For the text-containing cell, return its midpoint in (X, Y) coordinate format. 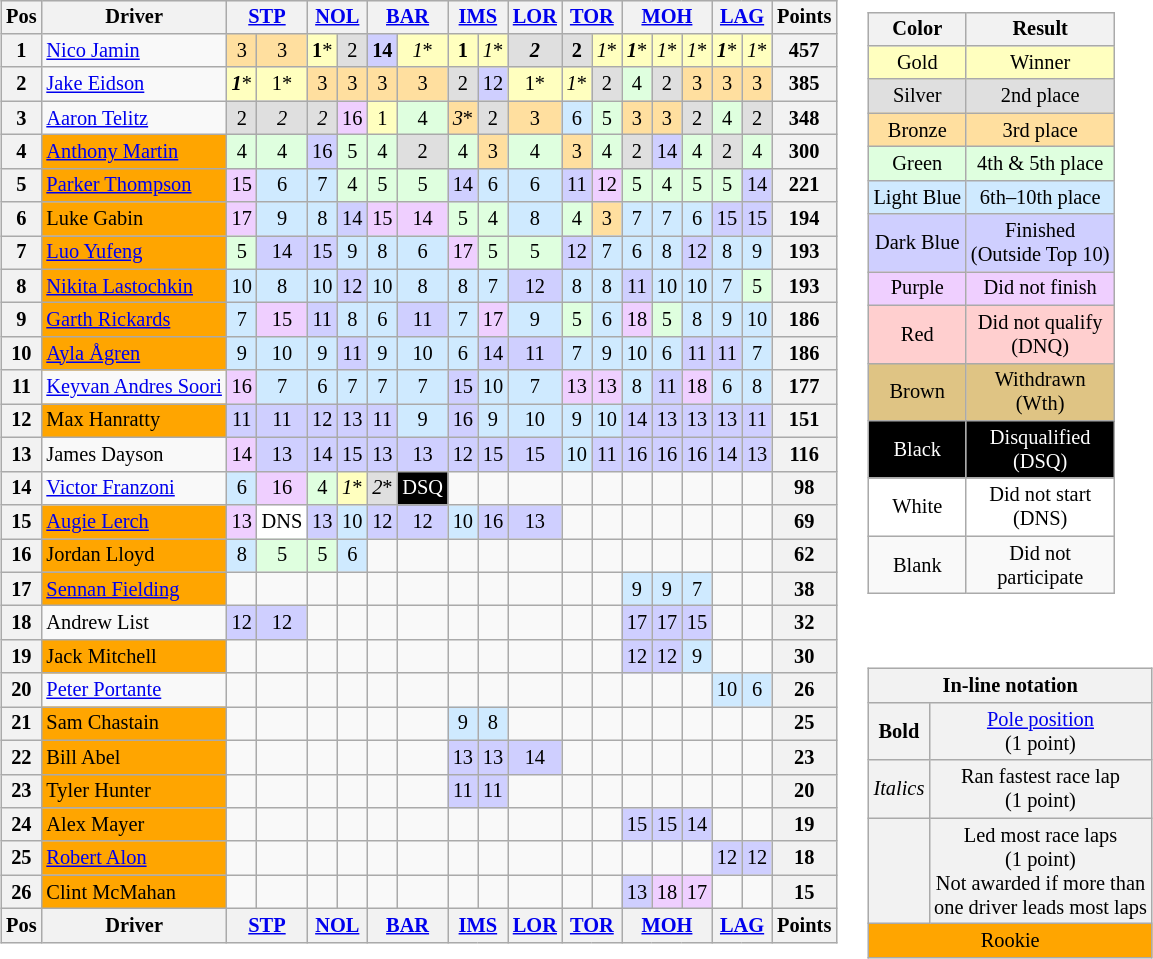
Did notparticipate (1040, 565)
Pole position(1 point) (1040, 732)
Brown (918, 392)
Jack Mitchell (134, 656)
DNS (282, 522)
22 (21, 757)
348 (804, 118)
Alex Mayer (134, 825)
32 (804, 623)
Disqualified(DSQ) (1040, 450)
Parker Thompson (134, 185)
Black (918, 450)
Green (918, 164)
Keyvan Andres Soori (134, 387)
3* (463, 118)
James Dayson (134, 455)
Did not finish (1040, 289)
177 (804, 387)
Andrew List (134, 623)
3rd place (1040, 130)
Sennan Fielding (134, 589)
Silver (918, 96)
Italics (900, 789)
DSQ (422, 488)
Blank (918, 565)
Victor Franzoni (134, 488)
Light Blue (918, 197)
24 (21, 825)
Color (918, 29)
Rookie (1010, 941)
21 (21, 724)
Dark Blue (918, 243)
Ran fastest race lap(1 point) (1040, 789)
38 (804, 589)
457 (804, 51)
Did not start(DNS) (1040, 507)
Red (918, 334)
Purple (918, 289)
Did not qualify(DNQ) (1040, 334)
Ayla Ågren (134, 354)
Max Hanratty (134, 421)
4th & 5th place (1040, 164)
Withdrawn(Wth) (1040, 392)
Anthony Martin (134, 152)
98 (804, 488)
Luo Yufeng (134, 253)
151 (804, 421)
Sam Chastain (134, 724)
Nico Jamin (134, 51)
2nd place (1040, 96)
Nikita Lastochkin (134, 286)
Augie Lerch (134, 522)
62 (804, 555)
300 (804, 152)
Garth Rickards (134, 320)
2* (382, 488)
194 (804, 219)
Gold (918, 63)
Clint McMahan (134, 892)
Bold (900, 732)
White (918, 507)
Led most race laps(1 point)Not awarded if more thanone driver leads most laps (1040, 871)
Winner (1040, 63)
Jake Eidson (134, 84)
In-line notation (1010, 686)
Tyler Hunter (134, 791)
Bill Abel (134, 757)
Bronze (918, 130)
Finished(Outside Top 10) (1040, 243)
Result (1040, 29)
30 (804, 656)
Luke Gabin (134, 219)
69 (804, 522)
Peter Portante (134, 690)
6th–10th place (1040, 197)
Robert Alon (134, 858)
116 (804, 455)
385 (804, 84)
Jordan Lloyd (134, 555)
221 (804, 185)
Aaron Telitz (134, 118)
